Find where the given text appears and provide that cell's center as [X, Y] coordinate. 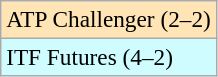
ITF Futures (4–2) [108, 57]
ATP Challenger (2–2) [108, 19]
